Search for the cell housing the specified text and yield its [x, y] center coordinate. 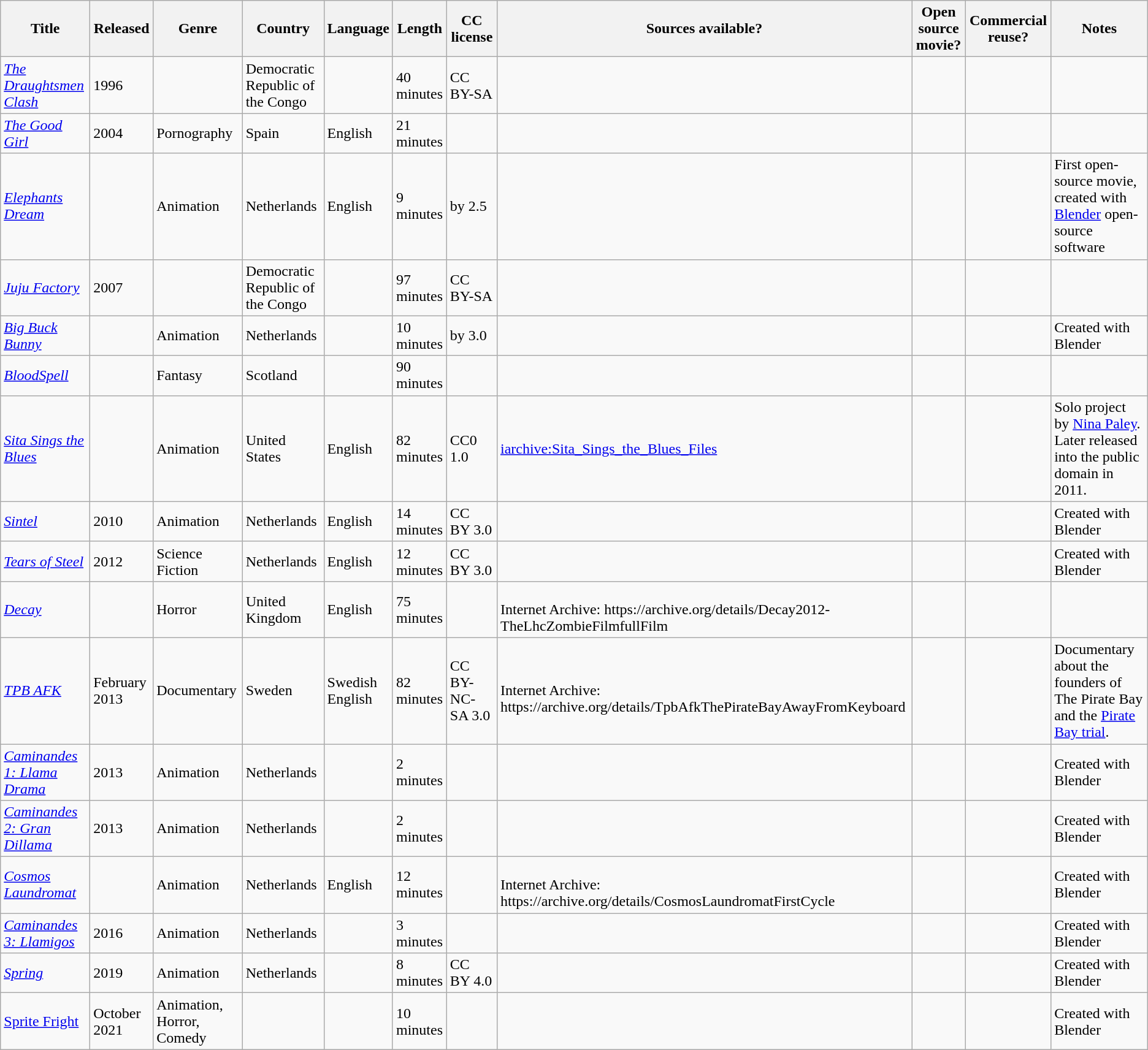
8 minutes [419, 973]
Pornography [197, 134]
Commercial reuse? [1008, 29]
Fantasy [197, 375]
Decay [45, 609]
iarchive:Sita_Sings_the_Blues_Files [704, 449]
Internet Archive: https://archive.org/details/Decay2012-TheLhcZombieFilmfullFilm [704, 609]
Juju Factory [45, 287]
BloodSpell [45, 375]
Horror [197, 609]
SwedishEnglish [358, 690]
Elephants Dream [45, 206]
90 minutes [419, 375]
Sweden [283, 690]
Genre [197, 29]
Open source movie? [939, 29]
1996 [121, 85]
14 minutes [419, 521]
Documentary about the founders of The Pirate Bay and the Pirate Bay trial. [1100, 690]
Documentary [197, 690]
Science Fiction [197, 561]
Internet Archive: https://archive.org/details/CosmosLaundromatFirstCycle [704, 885]
3 minutes [419, 933]
Big Buck Bunny [45, 336]
October 2021 [121, 1021]
Animation, Horror, Comedy [197, 1021]
Caminandes 3: Llamigos [45, 933]
Language [358, 29]
2004 [121, 134]
40 minutes [419, 85]
Tears of Steel [45, 561]
TPB AFK [45, 690]
Sources available? [704, 29]
Length [419, 29]
Cosmos Laundromat [45, 885]
CC BY 4.0 [472, 973]
First open-source movie, created with Blender open-source software [1100, 206]
Notes [1100, 29]
2012 [121, 561]
The Draughtsmen Clash [45, 85]
97 minutes [419, 287]
CC0 1.0 [472, 449]
by 3.0 [472, 336]
Spring [45, 973]
Country [283, 29]
Released [121, 29]
United Kingdom [283, 609]
CC BY-NC-SA 3.0 [472, 690]
Sprite Fright [45, 1021]
Title [45, 29]
2019 [121, 973]
9 minutes [419, 206]
Sintel [45, 521]
Solo project by Nina Paley. Later released into the public domain in 2011. [1100, 449]
75 minutes [419, 609]
CC license [472, 29]
2007 [121, 287]
Caminandes 2: Gran Dillama [45, 829]
February 2013 [121, 690]
by 2.5 [472, 206]
Caminandes 1: Llama Drama [45, 772]
Sita Sings the Blues [45, 449]
Internet Archive: https://archive.org/details/TpbAfkThePirateBayAwayFromKeyboard [704, 690]
United States [283, 449]
21 minutes [419, 134]
2010 [121, 521]
Scotland [283, 375]
2016 [121, 933]
The Good Girl [45, 134]
Spain [283, 134]
